Find where the given text appears and provide that cell's center as (x, y) coordinate. 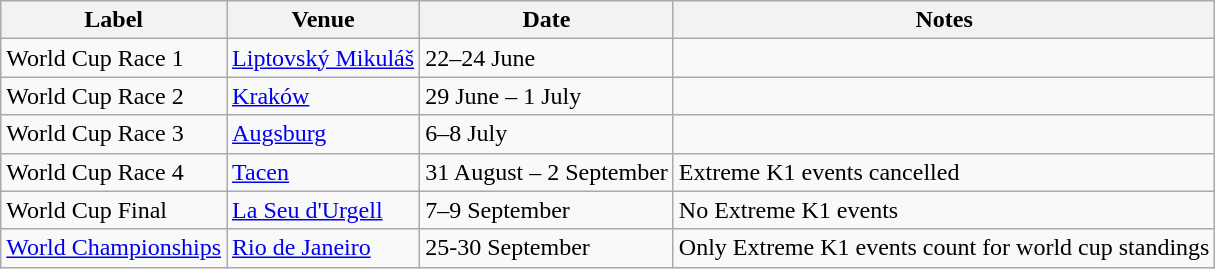
29 June – 1 July (547, 96)
Kraków (324, 96)
31 August – 2 September (547, 172)
Label (114, 20)
World Cup Race 3 (114, 134)
Extreme K1 events cancelled (944, 172)
No Extreme K1 events (944, 210)
La Seu d'Urgell (324, 210)
22–24 June (547, 58)
World Cup Race 1 (114, 58)
6–8 July (547, 134)
7–9 September (547, 210)
World Championships (114, 248)
Augsburg (324, 134)
World Cup Race 2 (114, 96)
Venue (324, 20)
World Cup Race 4 (114, 172)
Rio de Janeiro (324, 248)
Notes (944, 20)
Tacen (324, 172)
Date (547, 20)
Liptovský Mikuláš (324, 58)
World Cup Final (114, 210)
25-30 September (547, 248)
Only Extreme K1 events count for world cup standings (944, 248)
